Determine the [X, Y] coordinate at the center of the cell enclosing the given text.  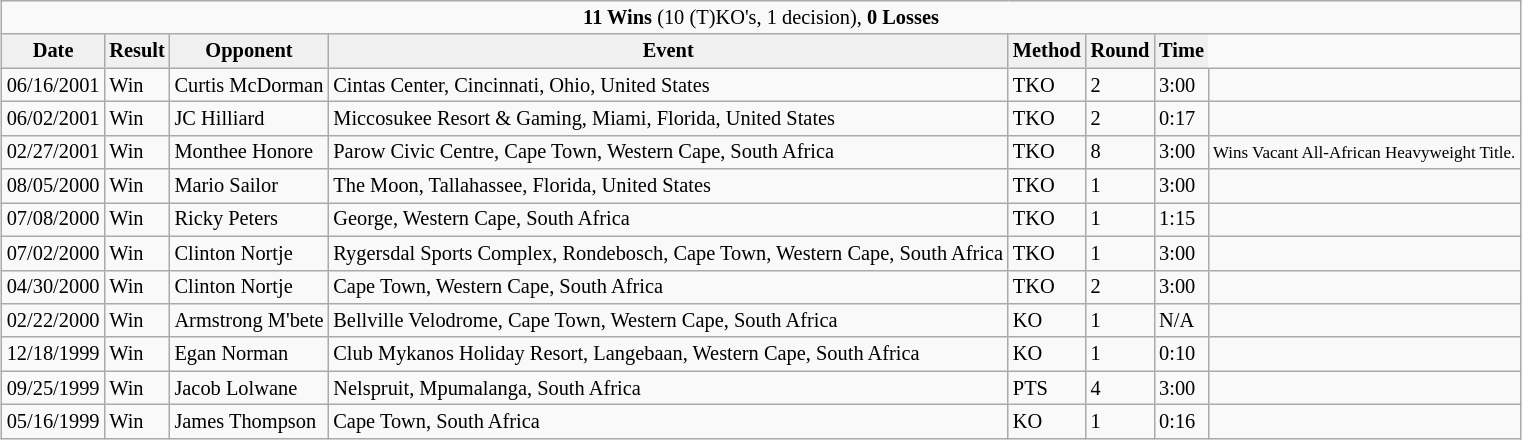
0:17 [1181, 119]
The Moon, Tallahassee, Florida, United States [668, 186]
05/16/1999 [54, 422]
Ricky Peters [250, 220]
Parow Civic Centre, Cape Town, Western Cape, South Africa [668, 152]
02/22/2000 [54, 321]
Time [1181, 51]
Monthee Honore [250, 152]
8 [1120, 152]
Cape Town, South Africa [668, 422]
Cape Town, Western Cape, South Africa [668, 287]
Curtis McDorman [250, 85]
4 [1120, 388]
Miccosukee Resort & Gaming, Miami, Florida, United States [668, 119]
07/08/2000 [54, 220]
George, Western Cape, South Africa [668, 220]
Event [668, 51]
0:16 [1181, 422]
Wins Vacant All-African Heavyweight Title. [1364, 152]
James Thompson [250, 422]
06/16/2001 [54, 85]
N/A [1181, 321]
Jacob Lolwane [250, 388]
04/30/2000 [54, 287]
06/02/2001 [54, 119]
0:10 [1181, 354]
Egan Norman [250, 354]
Date [54, 51]
07/02/2000 [54, 253]
Round [1120, 51]
Armstrong M'bete [250, 321]
Bellville Velodrome, Cape Town, Western Cape, South Africa [668, 321]
Cintas Center, Cincinnati, Ohio, United States [668, 85]
12/18/1999 [54, 354]
Club Mykanos Holiday Resort, Langebaan, Western Cape, South Africa [668, 354]
Mario Sailor [250, 186]
Opponent [250, 51]
09/25/1999 [54, 388]
Result [136, 51]
02/27/2001 [54, 152]
08/05/2000 [54, 186]
Rygersdal Sports Complex, Rondebosch, Cape Town, Western Cape, South Africa [668, 253]
Nelspruit, Mpumalanga, South Africa [668, 388]
11 Wins (10 (T)KO's, 1 decision), 0 Losses [761, 18]
Method [1047, 51]
1:15 [1181, 220]
JC Hilliard [250, 119]
PTS [1047, 388]
